Search for the cell housing the specified text and yield its (X, Y) center coordinate. 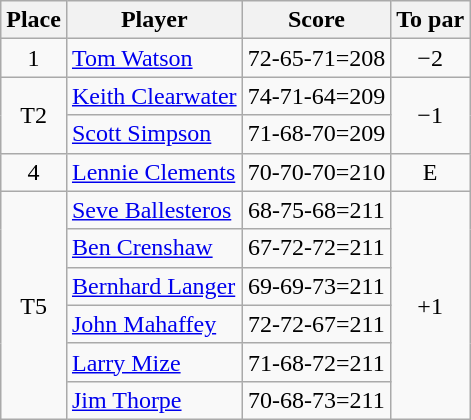
Player (154, 20)
To par (430, 20)
70-68-73=211 (316, 400)
Seve Ballesteros (154, 210)
Lennie Clements (154, 172)
Place (34, 20)
Tom Watson (154, 58)
Scott Simpson (154, 134)
70-70-70=210 (316, 172)
John Mahaffey (154, 324)
71-68-72=211 (316, 362)
E (430, 172)
68-75-68=211 (316, 210)
Bernhard Langer (154, 286)
72-65-71=208 (316, 58)
Larry Mize (154, 362)
−2 (430, 58)
Keith Clearwater (154, 96)
Ben Crenshaw (154, 248)
67-72-72=211 (316, 248)
69-69-73=211 (316, 286)
Jim Thorpe (154, 400)
71-68-70=209 (316, 134)
4 (34, 172)
Score (316, 20)
−1 (430, 115)
72-72-67=211 (316, 324)
T2 (34, 115)
T5 (34, 305)
1 (34, 58)
74-71-64=209 (316, 96)
+1 (430, 305)
